Locate the cell with the specified text and output its [x, y] center coordinate. 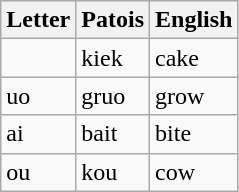
grow [194, 96]
cow [194, 172]
uo [38, 96]
kou [113, 172]
ou [38, 172]
Patois [113, 20]
Letter [38, 20]
bait [113, 134]
gruo [113, 96]
cake [194, 58]
English [194, 20]
kiek [113, 58]
bite [194, 134]
ai [38, 134]
